Locate the cell with the specified text and output its [X, Y] center coordinate. 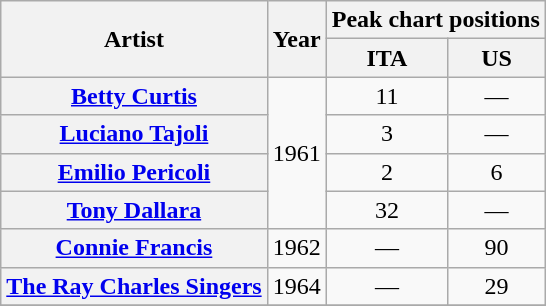
Luciano Tajoli [134, 134]
Betty Curtis [134, 96]
Peak chart positions [436, 20]
2 [386, 172]
32 [386, 210]
US [497, 58]
Emilio Pericoli [134, 172]
The Ray Charles Singers [134, 286]
3 [386, 134]
1961 [296, 153]
1962 [296, 248]
29 [497, 286]
Year [296, 39]
90 [497, 248]
Connie Francis [134, 248]
Tony Dallara [134, 210]
ITA [386, 58]
Artist [134, 39]
11 [386, 96]
1964 [296, 286]
6 [497, 172]
